Pinpoint the cell where the given text exists, returning its [x, y] midpoint coordinate. 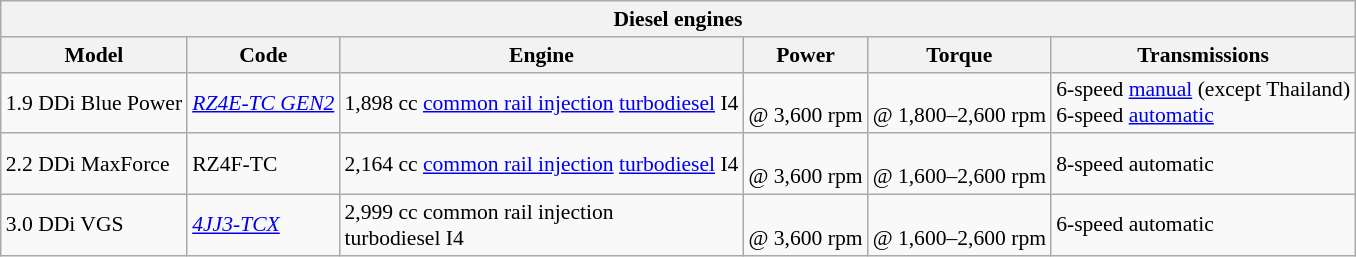
RZ4E-TC GEN2 [263, 102]
4JJ3-TCX [263, 226]
2.2 DDi MaxForce [94, 164]
@ 1,800–2,600 rpm [960, 102]
6-speed automatic [1203, 226]
RZ4F-TC [263, 164]
6-speed manual (except Thailand)6-speed automatic [1203, 102]
Transmissions [1203, 55]
Power [805, 55]
Code [263, 55]
8-speed automatic [1203, 164]
Diesel engines [678, 19]
Model [94, 55]
2,999 cc common rail injectionturbodiesel I4 [541, 226]
1,898 cc common rail injection turbodiesel I4 [541, 102]
2,164 cc common rail injection turbodiesel I4 [541, 164]
Engine [541, 55]
3.0 DDi VGS [94, 226]
Torque [960, 55]
1.9 DDi Blue Power [94, 102]
